Search for the cell housing the specified text and yield its (X, Y) center coordinate. 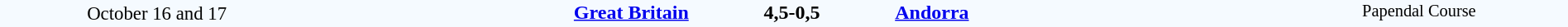
4,5-0,5 (791, 12)
Papendal Course (1419, 13)
Great Britain (501, 12)
October 16 and 17 (157, 13)
Andorra (1082, 12)
